For the text-containing cell, return its midpoint in [x, y] coordinate format. 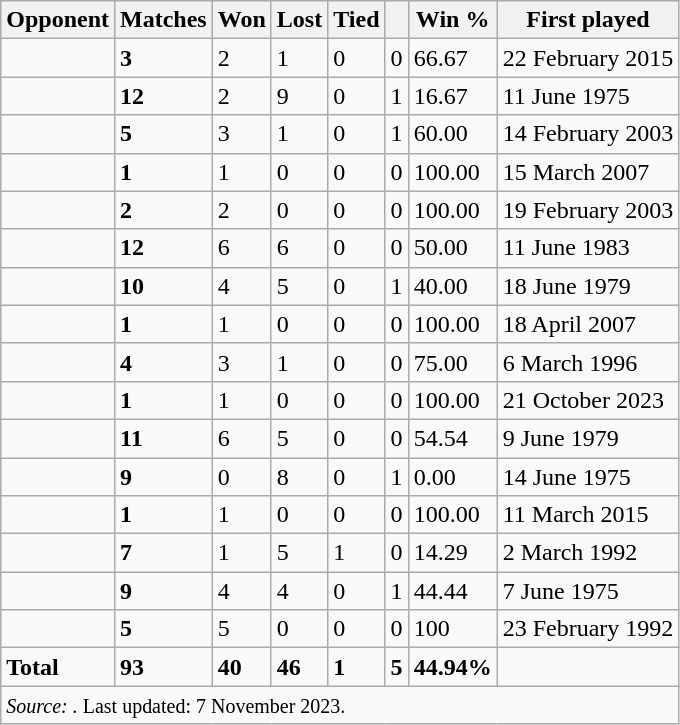
6 March 1996 [588, 362]
Win % [452, 20]
Lost [299, 20]
18 April 2007 [588, 324]
Tied [356, 20]
16.67 [452, 96]
10 [164, 286]
9 June 1979 [588, 438]
21 October 2023 [588, 400]
Source: . Last updated: 7 November 2023. [340, 705]
7 June 1975 [588, 591]
11 [164, 438]
11 June 1983 [588, 248]
93 [164, 667]
54.54 [452, 438]
23 February 1992 [588, 629]
75.00 [452, 362]
Opponent [58, 20]
44.44 [452, 591]
First played [588, 20]
44.94% [452, 667]
66.67 [452, 58]
15 March 2007 [588, 172]
7 [164, 553]
11 March 2015 [588, 515]
Total [58, 667]
60.00 [452, 134]
22 February 2015 [588, 58]
14.29 [452, 553]
Matches [164, 20]
40.00 [452, 286]
Won [242, 20]
100 [452, 629]
19 February 2003 [588, 210]
14 February 2003 [588, 134]
14 June 1975 [588, 477]
11 June 1975 [588, 96]
0.00 [452, 477]
2 March 1992 [588, 553]
40 [242, 667]
18 June 1979 [588, 286]
46 [299, 667]
8 [299, 477]
50.00 [452, 248]
